From the cell containing the given text, extract its center point as (X, Y) coordinate. 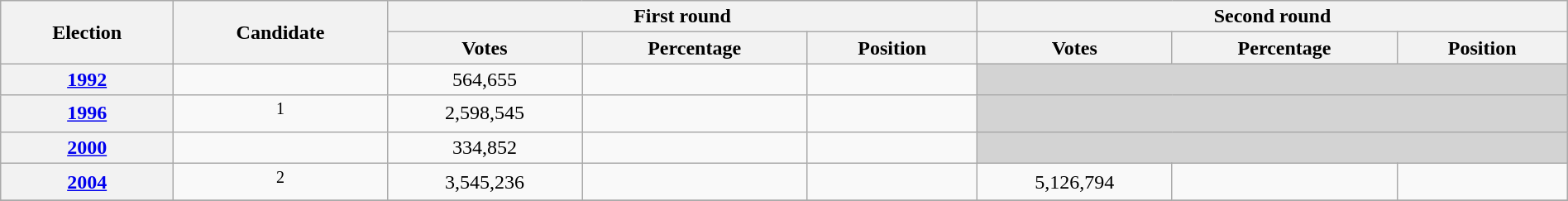
1 (281, 114)
564,655 (485, 79)
Candidate (281, 32)
2004 (88, 182)
2 (281, 182)
First round (681, 17)
Second round (1273, 17)
334,852 (485, 147)
2000 (88, 147)
2,598,545 (485, 114)
3,545,236 (485, 182)
1992 (88, 79)
1996 (88, 114)
Election (88, 32)
5,126,794 (1075, 182)
